Detect which cell encompasses the target text, then output its (x, y) center coordinate. 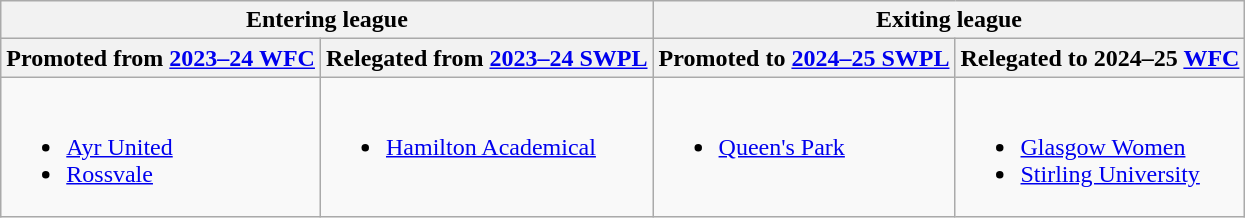
Queen's Park (804, 147)
Relegated from 2023–24 SWPL (486, 58)
Glasgow WomenStirling University (1100, 147)
Relegated to 2024–25 WFC (1100, 58)
Promoted from 2023–24 WFC (161, 58)
Ayr UnitedRossvale (161, 147)
Entering league (327, 20)
Promoted to 2024–25 SWPL (804, 58)
Hamilton Academical (486, 147)
Exiting league (949, 20)
